From the cell containing the given text, extract its center point as (x, y) coordinate. 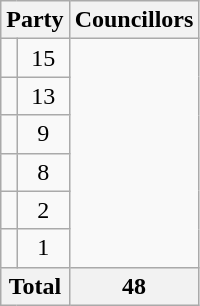
1 (43, 248)
15 (43, 58)
8 (43, 172)
Councillors (134, 20)
48 (134, 286)
Total (35, 286)
9 (43, 134)
13 (43, 96)
2 (43, 210)
Party (35, 20)
